Locate the cell with the specified text and output its [x, y] center coordinate. 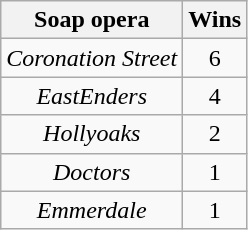
EastEnders [92, 96]
Doctors [92, 172]
Soap opera [92, 20]
6 [215, 58]
Hollyoaks [92, 134]
2 [215, 134]
Emmerdale [92, 210]
4 [215, 96]
Coronation Street [92, 58]
Wins [215, 20]
